Pinpoint the cell where the given text exists, returning its [x, y] midpoint coordinate. 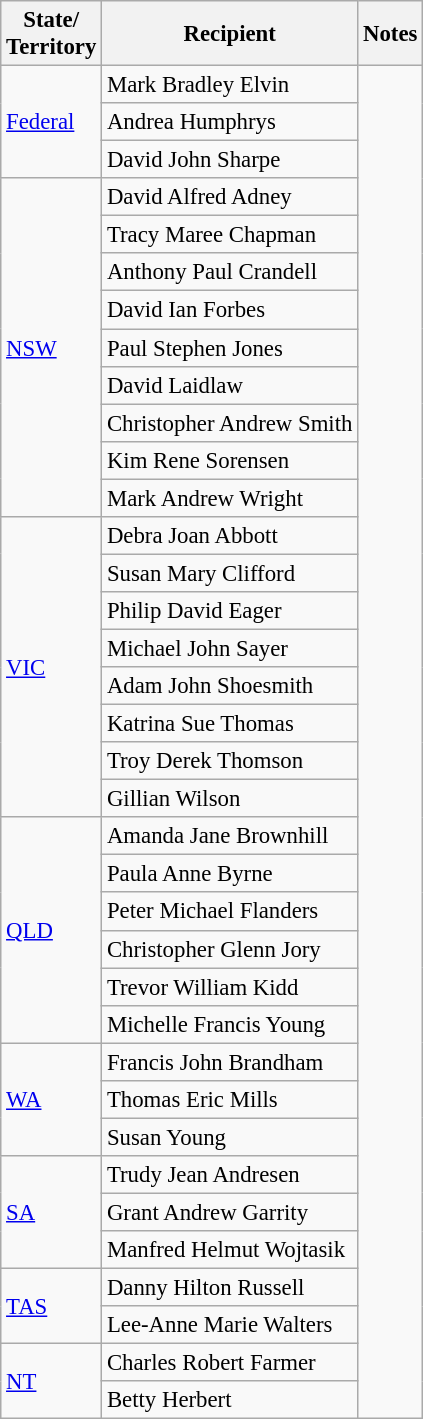
David Ian Forbes [230, 310]
Mark Andrew Wright [230, 498]
NSW [52, 347]
Philip David Eager [230, 611]
Betty Herbert [230, 1400]
Paul Stephen Jones [230, 348]
Francis John Brandham [230, 1062]
Manfred Helmut Wojtasik [230, 1250]
NT [52, 1382]
Notes [390, 34]
Danny Hilton Russell [230, 1288]
Andrea Humphrys [230, 122]
Recipient [230, 34]
QLD [52, 930]
Anthony Paul Crandell [230, 273]
David John Sharpe [230, 160]
Trudy Jean Andresen [230, 1175]
Susan Young [230, 1137]
Kim Rene Sorensen [230, 460]
Thomas Eric Mills [230, 1100]
Christopher Andrew Smith [230, 423]
Mark Bradley Elvin [230, 85]
David Alfred Adney [230, 197]
Debra Joan Abbott [230, 536]
Trevor William Kidd [230, 987]
Lee-Anne Marie Walters [230, 1325]
Amanda Jane Brownhill [230, 836]
Peter Michael Flanders [230, 912]
Susan Mary Clifford [230, 573]
David Laidlaw [230, 385]
Tracy Maree Chapman [230, 235]
State/Territory [52, 34]
SA [52, 1212]
TAS [52, 1306]
WA [52, 1100]
Michelle Francis Young [230, 1024]
Gillian Wilson [230, 799]
Federal [52, 122]
VIC [52, 668]
Adam John Shoesmith [230, 686]
Katrina Sue Thomas [230, 724]
Christopher Glenn Jory [230, 949]
Paula Anne Byrne [230, 874]
Charles Robert Farmer [230, 1363]
Troy Derek Thomson [230, 761]
Michael John Sayer [230, 648]
Grant Andrew Garrity [230, 1212]
